From the cell containing the given text, extract its center point as (x, y) coordinate. 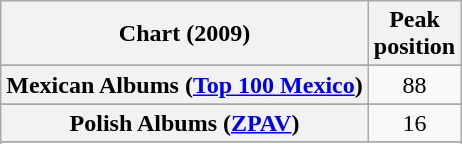
Chart (2009) (185, 34)
Peakposition (414, 34)
16 (414, 123)
Polish Albums (ZPAV) (185, 123)
Mexican Albums (Top 100 Mexico) (185, 85)
88 (414, 85)
